Provide the (x, y) coordinate of the cell's center where the given text is located.  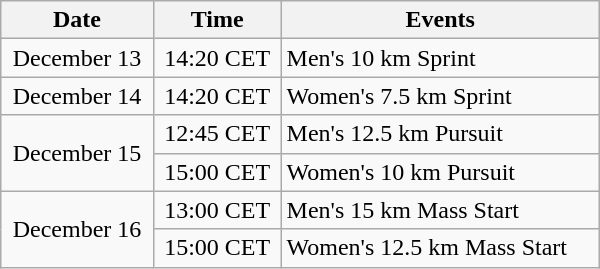
12:45 CET (217, 134)
Events (440, 20)
December 16 (77, 229)
Date (77, 20)
December 14 (77, 96)
Men's 12.5 km Pursuit (440, 134)
Time (217, 20)
Women's 10 km Pursuit (440, 172)
Women's 7.5 km Sprint (440, 96)
Men's 15 km Mass Start (440, 210)
13:00 CET (217, 210)
Women's 12.5 km Mass Start (440, 248)
December 13 (77, 58)
Men's 10 km Sprint (440, 58)
December 15 (77, 153)
